Pinpoint the cell where the given text exists, returning its [x, y] midpoint coordinate. 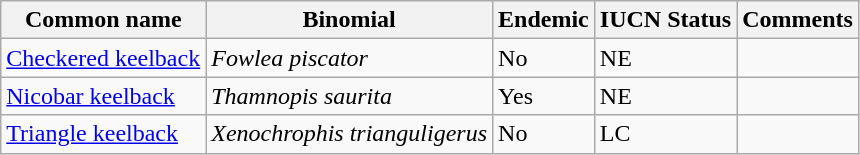
Xenochrophis trianguligerus [350, 134]
Common name [104, 20]
Endemic [544, 20]
LC [665, 134]
Binomial [350, 20]
Triangle keelback [104, 134]
Fowlea piscator [350, 58]
Comments [798, 20]
Yes [544, 96]
Checkered keelback [104, 58]
Thamnopis saurita [350, 96]
Nicobar keelback [104, 96]
IUCN Status [665, 20]
